Output the (x, y) coordinate of the center of the cell containing the given text.  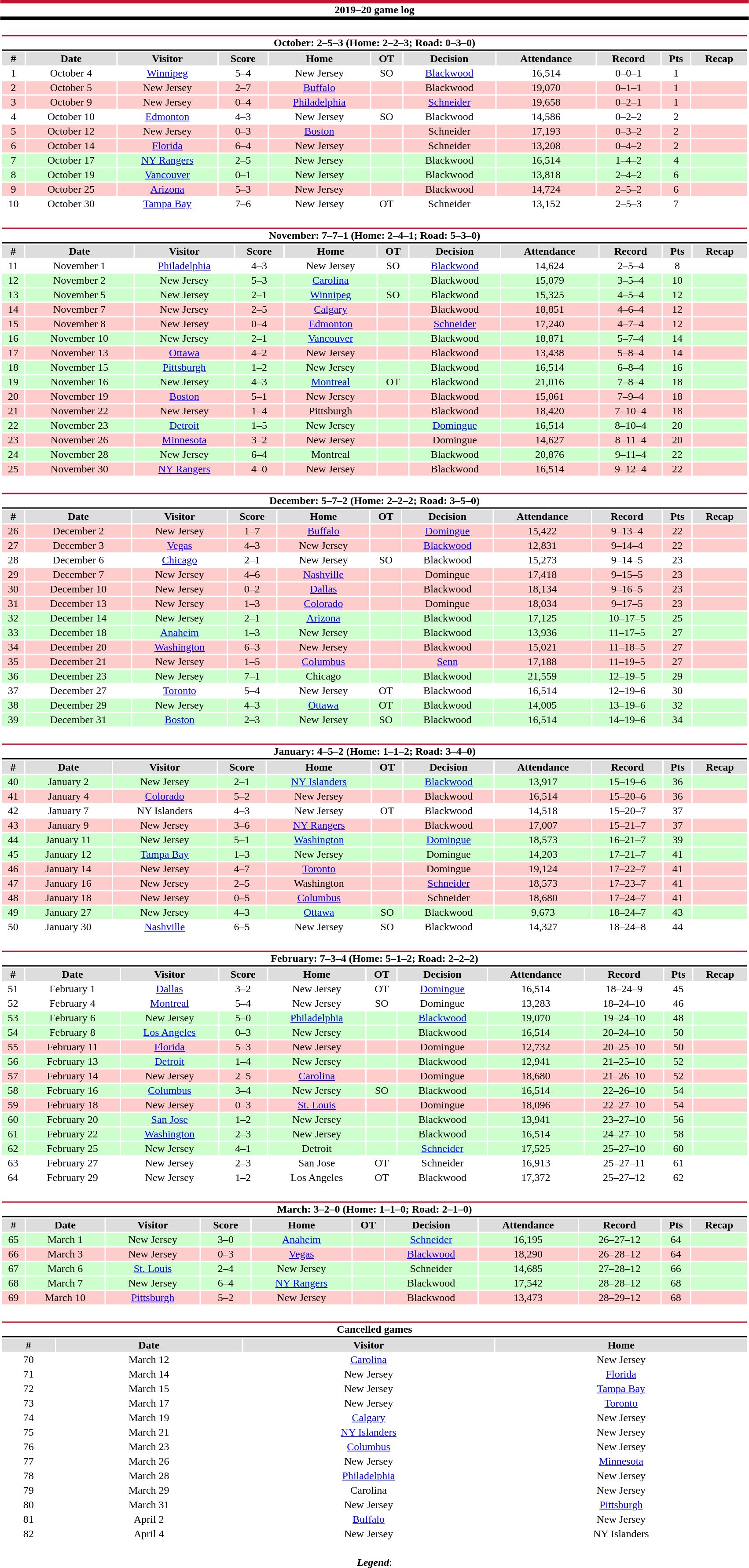
12,831 (542, 546)
7–8–4 (631, 382)
13,152 (546, 204)
4–6 (252, 575)
63 (13, 1163)
17,418 (542, 575)
November 19 (80, 396)
28–29–12 (620, 1298)
4–2 (259, 353)
0–5 (242, 898)
November 13 (80, 353)
2–5–4 (631, 266)
17,525 (536, 1148)
0–1–1 (628, 88)
0–4–2 (628, 146)
17,007 (543, 826)
59 (13, 1105)
October 10 (71, 117)
December 21 (78, 662)
12,732 (536, 1047)
15,061 (550, 396)
February: 7–3–4 (Home: 5–1–2; Road: 2–2–2) (374, 959)
15,273 (542, 560)
22–27–10 (624, 1105)
4–0 (259, 469)
17,240 (550, 324)
31 (13, 604)
9–16–5 (627, 589)
November 2 (80, 280)
13,936 (542, 633)
4–6–4 (631, 309)
18–24–8 (628, 927)
February 20 (72, 1119)
28–28–12 (620, 1283)
49 (13, 913)
70 (28, 1360)
18–24–9 (624, 989)
February 18 (72, 1105)
8–10–4 (631, 425)
0–2 (252, 589)
19–24–10 (624, 1018)
December 29 (78, 705)
23–27–10 (624, 1119)
0–3–2 (628, 132)
1–4–2 (628, 161)
January 30 (68, 927)
February 8 (72, 1032)
6–3 (252, 647)
67 (13, 1269)
February 29 (72, 1177)
9–15–5 (627, 575)
March 29 (149, 1491)
11 (13, 266)
2019–20 game log (374, 10)
15,325 (550, 295)
13,283 (536, 1003)
3 (13, 102)
November 7 (80, 309)
December 23 (78, 676)
November 8 (80, 324)
December 27 (78, 691)
2–4 (226, 1269)
18,034 (542, 604)
82 (28, 1534)
March 7 (65, 1283)
October 5 (71, 88)
16,913 (536, 1163)
9–14–5 (627, 560)
16–21–7 (628, 840)
25–27–11 (624, 1163)
16,195 (528, 1240)
December 6 (78, 560)
6–8–4 (631, 367)
13,438 (550, 353)
51 (13, 989)
January 27 (68, 913)
January 12 (68, 855)
January 18 (68, 898)
33 (13, 633)
0–2–2 (628, 117)
February 6 (72, 1018)
73 (28, 1404)
2–5–2 (628, 190)
December 18 (78, 633)
3–6 (242, 826)
November 10 (80, 338)
21 (13, 411)
72 (28, 1389)
5 (13, 132)
15–20–6 (628, 797)
18–24–7 (628, 913)
November 26 (80, 440)
2–4–2 (628, 175)
9–13–4 (627, 531)
0–2–1 (628, 102)
February 4 (72, 1003)
7–10–4 (631, 411)
November: 7–7–1 (Home: 2–4–1; Road: 5–3–0) (374, 236)
October 17 (71, 161)
65 (13, 1240)
24 (13, 454)
12–19–6 (627, 691)
13,917 (543, 782)
February 25 (72, 1148)
November 1 (80, 266)
March 21 (149, 1433)
Senn (447, 662)
14,624 (550, 266)
October 4 (71, 73)
January 16 (68, 884)
March 10 (65, 1298)
14,005 (542, 705)
13,473 (528, 1298)
1–7 (252, 531)
20,876 (550, 454)
20–25–10 (624, 1047)
November 23 (80, 425)
13,208 (546, 146)
5–0 (243, 1018)
17,542 (528, 1283)
22–26–10 (624, 1090)
40 (13, 782)
7–6 (243, 204)
January 11 (68, 840)
47 (13, 884)
15–20–7 (628, 811)
14,685 (528, 1269)
2–7 (243, 88)
4–7 (242, 869)
0–1 (243, 175)
15,021 (542, 647)
9 (13, 190)
17,188 (542, 662)
October 25 (71, 190)
13 (13, 295)
74 (28, 1418)
9–11–4 (631, 454)
February 13 (72, 1061)
0–0–1 (628, 73)
81 (28, 1520)
17,193 (546, 132)
26 (13, 531)
3–0 (226, 1240)
25–27–12 (624, 1177)
January 2 (68, 782)
3–4 (243, 1090)
December 14 (78, 618)
October 19 (71, 175)
17–24–7 (628, 898)
9–17–5 (627, 604)
28 (13, 560)
13–19–6 (627, 705)
20–24–10 (624, 1032)
March 15 (149, 1389)
80 (28, 1505)
17,125 (542, 618)
76 (28, 1447)
March 3 (65, 1254)
October: 2–5–3 (Home: 2–2–3; Road: 0–3–0) (374, 43)
27–28–12 (620, 1269)
35 (13, 662)
26–28–12 (620, 1254)
3–5–4 (631, 280)
15–21–7 (628, 826)
14,586 (546, 117)
7–9–4 (631, 396)
November 16 (80, 382)
11–18–5 (627, 647)
December 2 (78, 531)
January 4 (68, 797)
14,518 (543, 811)
9–14–4 (627, 546)
42 (13, 811)
February 14 (72, 1076)
November 22 (80, 411)
5–8–4 (631, 353)
11–19–5 (627, 662)
18,096 (536, 1105)
69 (13, 1298)
February 11 (72, 1047)
December 7 (78, 575)
18,420 (550, 411)
8–11–4 (631, 440)
March 28 (149, 1476)
February 27 (72, 1163)
12–19–5 (627, 676)
78 (28, 1476)
March 12 (149, 1360)
17–22–7 (628, 869)
21–25–10 (624, 1061)
26–27–12 (620, 1240)
13,818 (546, 175)
17 (13, 353)
15–19–6 (628, 782)
19,124 (543, 869)
19 (13, 382)
14,724 (546, 190)
79 (28, 1491)
2–5–3 (628, 204)
October 14 (71, 146)
April 2 (149, 1520)
November 30 (80, 469)
February 16 (72, 1090)
March 6 (65, 1269)
January 14 (68, 869)
12,941 (536, 1061)
October 9 (71, 102)
6–5 (242, 927)
4–5–4 (631, 295)
March 19 (149, 1418)
December 13 (78, 604)
21,559 (542, 676)
April 4 (149, 1534)
March 23 (149, 1447)
13,941 (536, 1119)
4–7–4 (631, 324)
14,627 (550, 440)
4–1 (243, 1148)
18,851 (550, 309)
January 9 (68, 826)
February 22 (72, 1134)
November 28 (80, 454)
November 5 (80, 295)
December 20 (78, 647)
19,658 (546, 102)
14,203 (543, 855)
57 (13, 1076)
11–17–5 (627, 633)
17–23–7 (628, 884)
March 31 (149, 1505)
24–27–10 (624, 1134)
December 10 (78, 589)
March 26 (149, 1462)
January 7 (68, 811)
November 15 (80, 367)
53 (13, 1018)
15 (13, 324)
18,871 (550, 338)
55 (13, 1047)
25–27–10 (624, 1148)
October 30 (71, 204)
October 12 (71, 132)
January: 4–5–2 (Home: 1–1–2; Road: 3–4–0) (374, 751)
18,134 (542, 589)
17,372 (536, 1177)
Cancelled games (374, 1329)
December 31 (78, 720)
15,422 (542, 531)
75 (28, 1433)
14,327 (543, 927)
5–7–4 (631, 338)
15,079 (550, 280)
December: 5–7–2 (Home: 2–2–2; Road: 3–5–0) (374, 501)
77 (28, 1462)
9–12–4 (631, 469)
71 (28, 1374)
March 1 (65, 1240)
7–1 (252, 676)
21–26–10 (624, 1076)
10–17–5 (627, 618)
14–19–6 (627, 720)
9,673 (543, 913)
March 14 (149, 1374)
December 3 (78, 546)
21,016 (550, 382)
March 17 (149, 1404)
18–24–10 (624, 1003)
17–21–7 (628, 855)
18,290 (528, 1254)
March: 3–2–0 (Home: 1–1–0; Road: 2–1–0) (374, 1210)
February 1 (72, 989)
38 (13, 705)
